From the cell containing the given text, extract its center point as [x, y] coordinate. 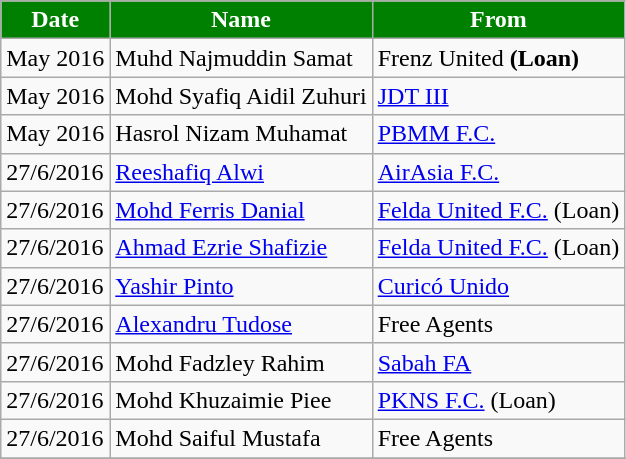
Date [56, 20]
Mohd Saiful Mustafa [241, 438]
Frenz United (Loan) [498, 58]
Hasrol Nizam Muhamat [241, 134]
Sabah FA [498, 362]
Alexandru Tudose [241, 324]
Mohd Syafiq Aidil Zuhuri [241, 96]
Curicó Unido [498, 286]
Name [241, 20]
From [498, 20]
AirAsia F.C. [498, 172]
Mohd Ferris Danial [241, 210]
Reeshafiq Alwi [241, 172]
Mohd Khuzaimie Piee [241, 400]
Muhd Najmuddin Samat [241, 58]
Mohd Fadzley Rahim [241, 362]
Ahmad Ezrie Shafizie [241, 248]
PBMM F.C. [498, 134]
JDT III [498, 96]
PKNS F.C. (Loan) [498, 400]
Yashir Pinto [241, 286]
